Capture the cell that displays the provided text and extract its (X, Y) central coordinate. 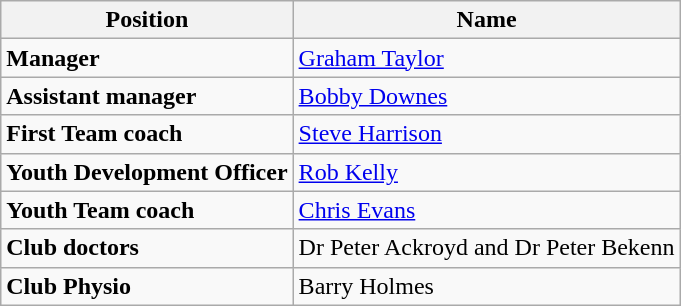
Dr Peter Ackroyd and Dr Peter Bekenn (486, 248)
Graham Taylor (486, 58)
Position (147, 20)
Club Physio (147, 286)
Rob Kelly (486, 172)
Chris Evans (486, 210)
Bobby Downes (486, 96)
Manager (147, 58)
Barry Holmes (486, 286)
First Team coach (147, 134)
Name (486, 20)
Youth Team coach (147, 210)
Club doctors (147, 248)
Steve Harrison (486, 134)
Assistant manager (147, 96)
Youth Development Officer (147, 172)
